For the text-containing cell, return its midpoint in (x, y) coordinate format. 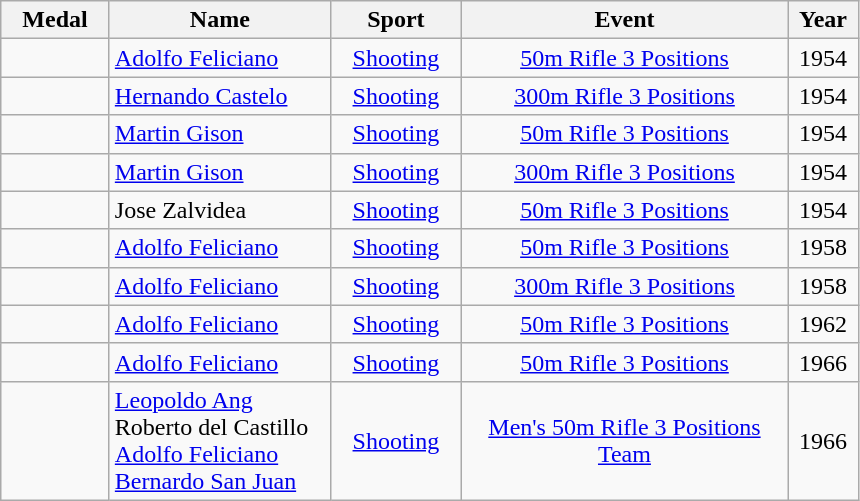
Year (824, 20)
Hernando Castelo (220, 96)
Leopoldo AngRoberto del CastilloAdolfo FelicianoBernardo San Juan (220, 440)
Event (624, 20)
1962 (824, 324)
Jose Zalvidea (220, 210)
Men's 50m Rifle 3 Positions Team (624, 440)
Medal (56, 20)
Sport (396, 20)
Name (220, 20)
